Pinpoint the cell where the given text exists, returning its (x, y) midpoint coordinate. 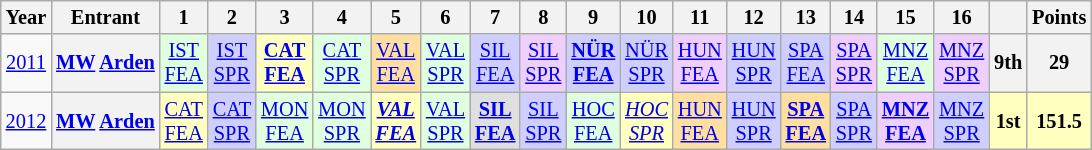
ISTFEA (184, 63)
16 (962, 17)
MONFEA (284, 121)
Year (26, 17)
151.5 (1059, 121)
2 (232, 17)
5 (396, 17)
3 (284, 17)
HOCSPR (646, 121)
14 (854, 17)
11 (700, 17)
ISTSPR (232, 63)
10 (646, 17)
HOCFEA (593, 121)
8 (543, 17)
15 (906, 17)
2011 (26, 63)
4 (342, 17)
NÜRSPR (646, 63)
Entrant (105, 17)
1st (1008, 121)
9th (1008, 63)
13 (806, 17)
6 (446, 17)
7 (495, 17)
12 (754, 17)
29 (1059, 63)
9 (593, 17)
Points (1059, 17)
MONSPR (342, 121)
NÜRFEA (593, 63)
2012 (26, 121)
1 (184, 17)
